Find where the given text appears and provide that cell's center as [X, Y] coordinate. 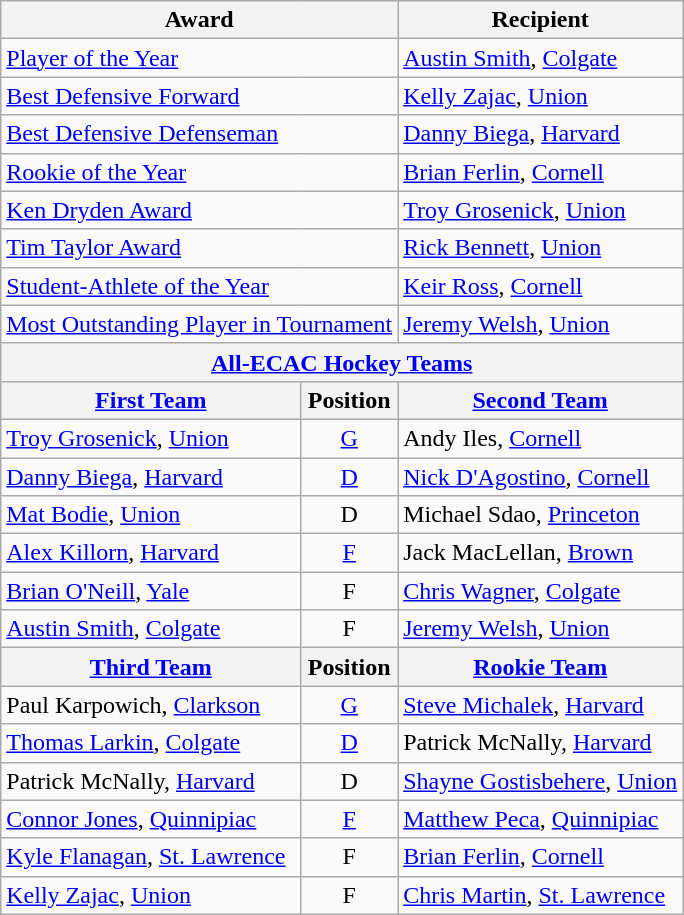
Nick D'Agostino, Cornell [540, 477]
Best Defensive Forward [200, 96]
All-ECAC Hockey Teams [342, 362]
Rookie of the Year [200, 172]
Mat Bodie, Union [151, 515]
Kyle Flanagan, St. Lawrence [151, 857]
Matthew Peca, Quinnipiac [540, 819]
Tim Taylor Award [200, 248]
Steve Michalek, Harvard [540, 705]
Rookie Team [540, 667]
Award [200, 20]
Best Defensive Defenseman [200, 134]
Jack MacLellan, Brown [540, 553]
Michael Sdao, Princeton [540, 515]
Connor Jones, Quinnipiac [151, 819]
First Team [151, 400]
Thomas Larkin, Colgate [151, 743]
Rick Bennett, Union [540, 248]
Second Team [540, 400]
Recipient [540, 20]
Andy Iles, Cornell [540, 438]
Alex Killorn, Harvard [151, 553]
Most Outstanding Player in Tournament [200, 324]
Paul Karpowich, Clarkson [151, 705]
Brian O'Neill, Yale [151, 591]
Shayne Gostisbehere, Union [540, 781]
Ken Dryden Award [200, 210]
Keir Ross, Cornell [540, 286]
Chris Wagner, Colgate [540, 591]
Chris Martin, St. Lawrence [540, 895]
Third Team [151, 667]
Player of the Year [200, 58]
Student-Athlete of the Year [200, 286]
